Scan for the cell matching the given text and deliver its [X, Y] coordinate at center. 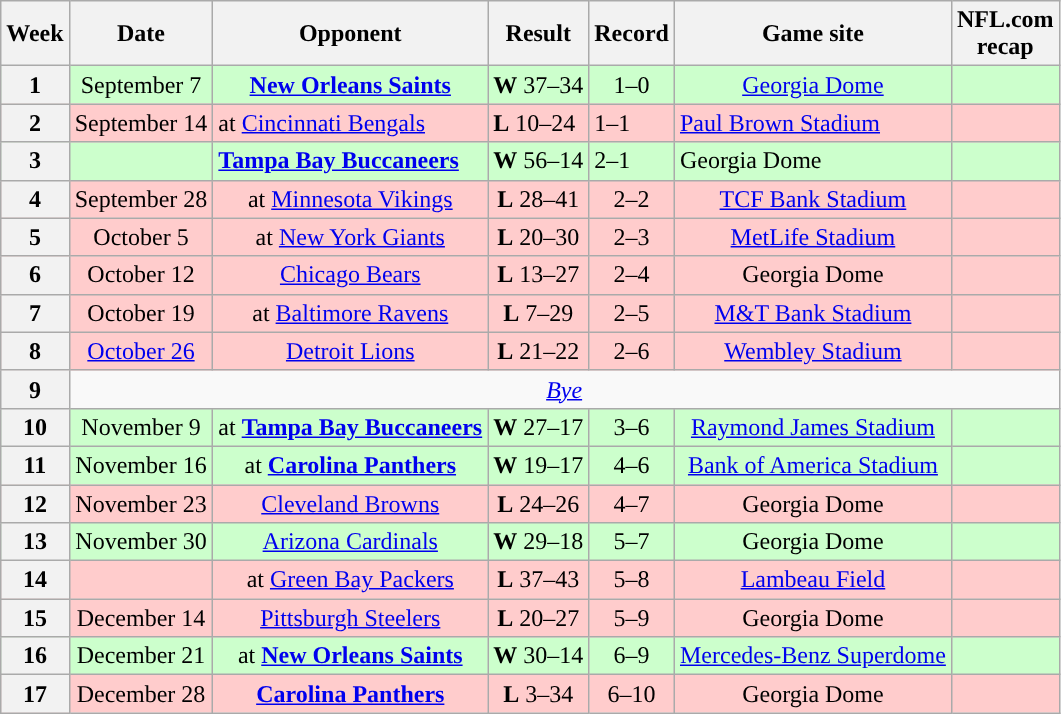
M&T Bank Stadium [812, 313]
Wembley Stadium [812, 351]
W 19–17 [538, 465]
Bank of America Stadium [812, 465]
4–6 [632, 465]
4 [35, 199]
L 28–41 [538, 199]
November 9 [141, 427]
Date [141, 34]
2 [35, 123]
6–10 [632, 694]
September 28 [141, 199]
Opponent [350, 34]
L 20–27 [538, 618]
Arizona Cardinals [350, 542]
10 [35, 427]
L 10–24 [538, 123]
Lambeau Field [812, 580]
11 [35, 465]
2–1 [632, 161]
5–8 [632, 580]
at Carolina Panthers [350, 465]
at Tampa Bay Buccaneers [350, 427]
15 [35, 618]
Record [632, 34]
7 [35, 313]
October 5 [141, 237]
October 26 [141, 351]
Paul Brown Stadium [812, 123]
Pittsburgh Steelers [350, 618]
9 [35, 389]
Detroit Lions [350, 351]
November 16 [141, 465]
New Orleans Saints [350, 85]
Carolina Panthers [350, 694]
L 21–22 [538, 351]
at New York Giants [350, 237]
2–5 [632, 313]
Week [35, 34]
L 24–26 [538, 503]
1 [35, 85]
L 37–43 [538, 580]
TCF Bank Stadium [812, 199]
5–9 [632, 618]
6 [35, 275]
November 23 [141, 503]
W 30–14 [538, 656]
W 29–18 [538, 542]
December 14 [141, 618]
at Cincinnati Bengals [350, 123]
6–9 [632, 656]
at New Orleans Saints [350, 656]
8 [35, 351]
4–7 [632, 503]
Cleveland Browns [350, 503]
2–3 [632, 237]
Chicago Bears [350, 275]
MetLife Stadium [812, 237]
Bye [564, 389]
2–6 [632, 351]
December 28 [141, 694]
2–4 [632, 275]
NFL.comrecap [1005, 34]
L 20–30 [538, 237]
3 [35, 161]
W 56–14 [538, 161]
3–6 [632, 427]
5 [35, 237]
16 [35, 656]
14 [35, 580]
October 19 [141, 313]
17 [35, 694]
L 13–27 [538, 275]
W 37–34 [538, 85]
L 7–29 [538, 313]
November 30 [141, 542]
L 3–34 [538, 694]
September 14 [141, 123]
12 [35, 503]
Mercedes-Benz Superdome [812, 656]
1–0 [632, 85]
5–7 [632, 542]
W 27–17 [538, 427]
at Minnesota Vikings [350, 199]
13 [35, 542]
2–2 [632, 199]
October 12 [141, 275]
Raymond James Stadium [812, 427]
at Baltimore Ravens [350, 313]
Game site [812, 34]
September 7 [141, 85]
Tampa Bay Buccaneers [350, 161]
1–1 [632, 123]
December 21 [141, 656]
Result [538, 34]
at Green Bay Packers [350, 580]
